Detect which cell encompasses the target text, then output its [x, y] center coordinate. 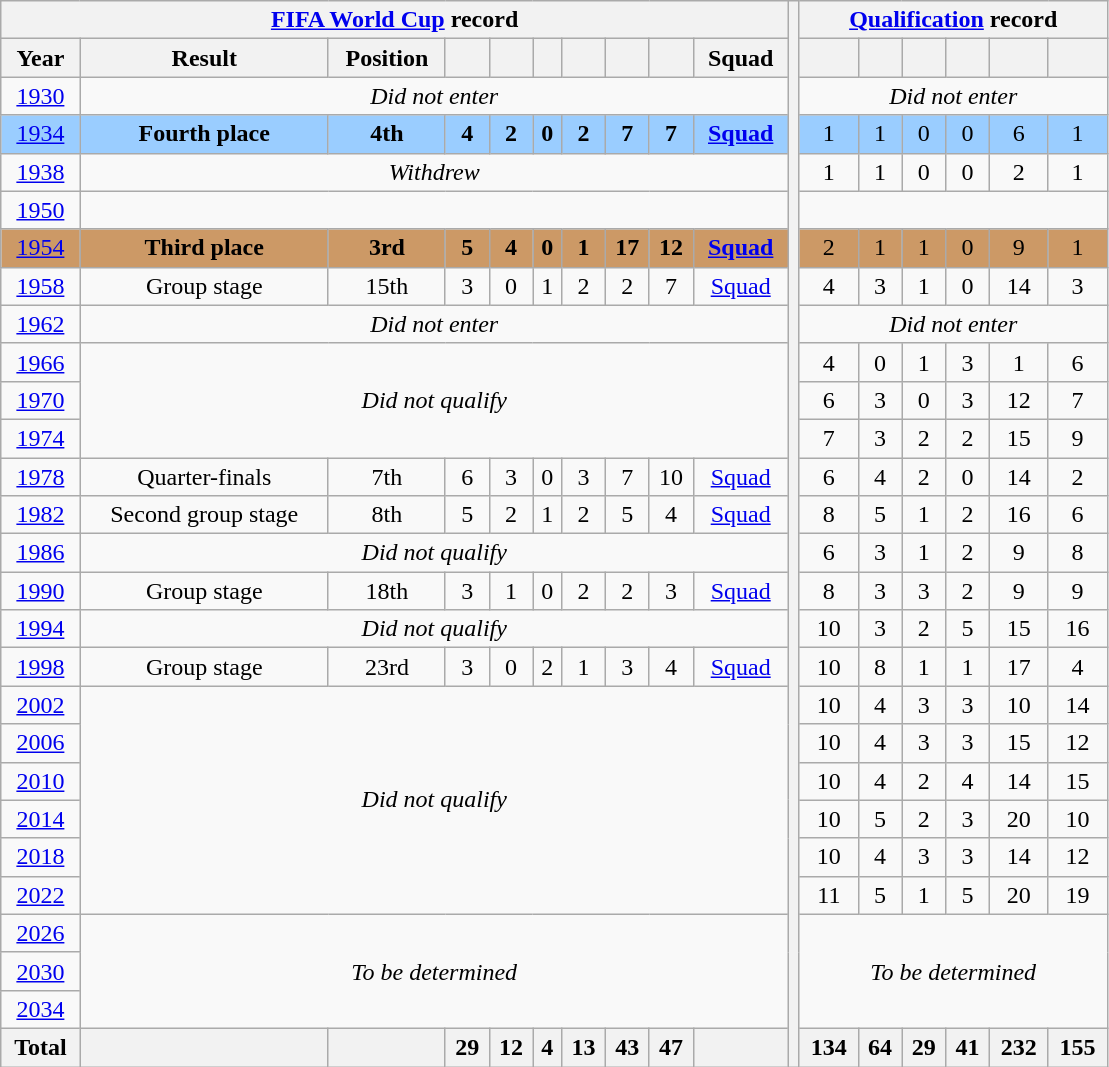
2014 [40, 819]
47 [671, 1047]
Total [40, 1047]
19 [1078, 895]
64 [880, 1047]
4th [386, 134]
Quarter-finals [204, 477]
Year [40, 58]
1954 [40, 248]
1974 [40, 438]
1970 [40, 400]
1990 [40, 591]
1930 [40, 96]
18th [386, 591]
2030 [40, 971]
FIFA World Cup record [395, 20]
3rd [386, 248]
1982 [40, 515]
2026 [40, 933]
43 [627, 1047]
41 [968, 1047]
13 [584, 1047]
2022 [40, 895]
1986 [40, 553]
Result [204, 58]
1938 [40, 172]
1994 [40, 629]
2002 [40, 705]
134 [828, 1047]
2010 [40, 781]
232 [1018, 1047]
1934 [40, 134]
155 [1078, 1047]
8th [386, 515]
2018 [40, 857]
23rd [386, 667]
2034 [40, 1009]
1978 [40, 477]
1962 [40, 324]
1998 [40, 667]
Withdrew [434, 172]
11 [828, 895]
Qualification record [953, 20]
1958 [40, 286]
Position [386, 58]
Second group stage [204, 515]
1966 [40, 362]
7th [386, 477]
2006 [40, 743]
Fourth place [204, 134]
Third place [204, 248]
1950 [40, 210]
15th [386, 286]
